Search for the cell housing the specified text and yield its (x, y) center coordinate. 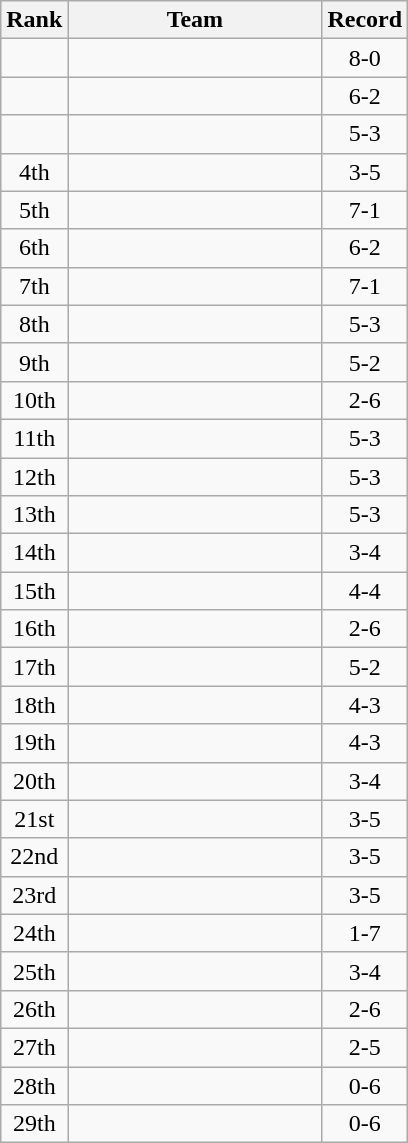
7th (34, 286)
4-4 (365, 591)
16th (34, 629)
17th (34, 667)
19th (34, 743)
10th (34, 400)
21st (34, 819)
24th (34, 933)
Team (195, 20)
1-7 (365, 933)
8-0 (365, 58)
Rank (34, 20)
29th (34, 1124)
12th (34, 477)
14th (34, 553)
13th (34, 515)
23rd (34, 895)
6th (34, 248)
4th (34, 172)
18th (34, 705)
5th (34, 210)
25th (34, 971)
2-5 (365, 1047)
15th (34, 591)
9th (34, 362)
20th (34, 781)
11th (34, 438)
28th (34, 1085)
Record (365, 20)
27th (34, 1047)
26th (34, 1009)
8th (34, 324)
22nd (34, 857)
